From the cell containing the given text, extract its center point as [x, y] coordinate. 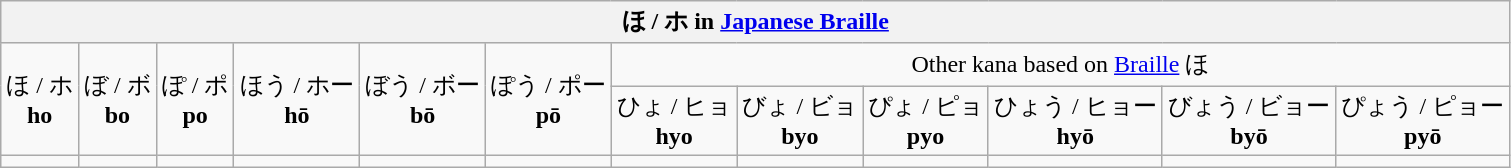
ほう / ホー hō [297, 99]
ぽ / ポ po [195, 99]
びょ / ビョ byo [800, 121]
ぽう / ポー pō [548, 99]
びょう / ビョー byō [1249, 121]
ぼう / ボー bō [423, 99]
ひょう / ヒョー hyō [1075, 121]
ぴょ / ピョ pyo [926, 121]
ひょ / ヒョ hyo [674, 121]
Other kana based on Braille ほ [1060, 64]
ほ / ホ in Japanese Braille [756, 22]
ぴょう / ピョー pyō [1423, 121]
ぼ / ボ bo [117, 99]
ほ / ホ ho [40, 99]
